Provide the (x, y) coordinate of the cell's center where the given text is located.  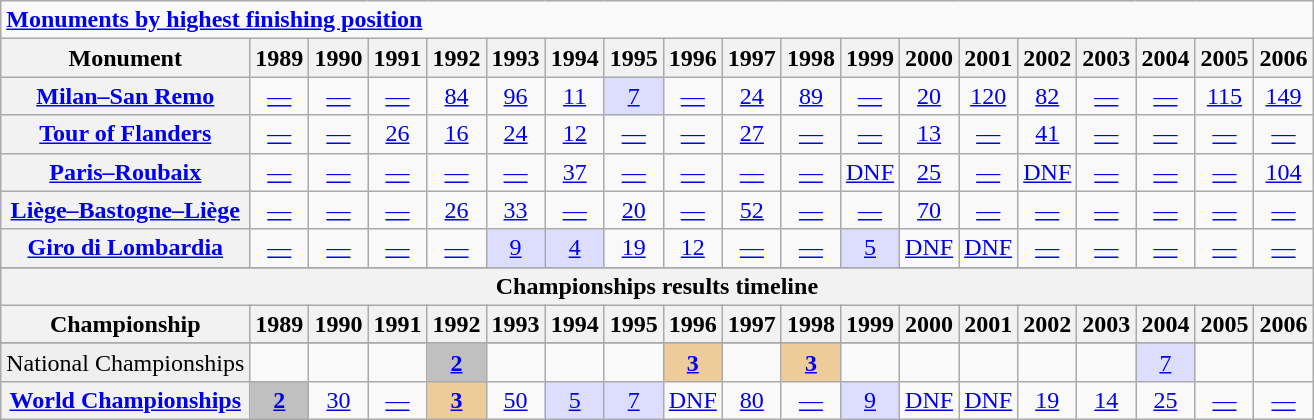
Tour of Flanders (126, 134)
16 (456, 134)
149 (1284, 96)
Monuments by highest finishing position (657, 20)
84 (456, 96)
11 (574, 96)
52 (752, 210)
115 (1224, 96)
Liège–Bastogne–Liège (126, 210)
37 (574, 172)
Monument (126, 58)
27 (752, 134)
4 (574, 248)
30 (338, 400)
National Championships (126, 362)
Paris–Roubaix (126, 172)
Milan–San Remo (126, 96)
80 (752, 400)
Championship (126, 324)
33 (516, 210)
Giro di Lombardia (126, 248)
14 (1106, 400)
104 (1284, 172)
50 (516, 400)
82 (1048, 96)
41 (1048, 134)
89 (810, 96)
96 (516, 96)
Championships results timeline (657, 286)
120 (988, 96)
70 (930, 210)
13 (930, 134)
World Championships (126, 400)
